Return the (x, y) coordinate for the center point of the cell that contains the specified text.  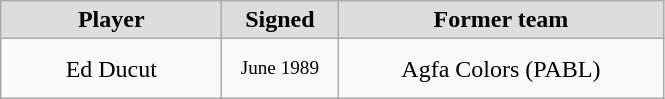
Former team (501, 20)
Player (112, 20)
Signed (280, 20)
June 1989 (280, 69)
Agfa Colors (PABL) (501, 69)
Ed Ducut (112, 69)
